Determine the [X, Y] coordinate at the center of the cell enclosing the given text.  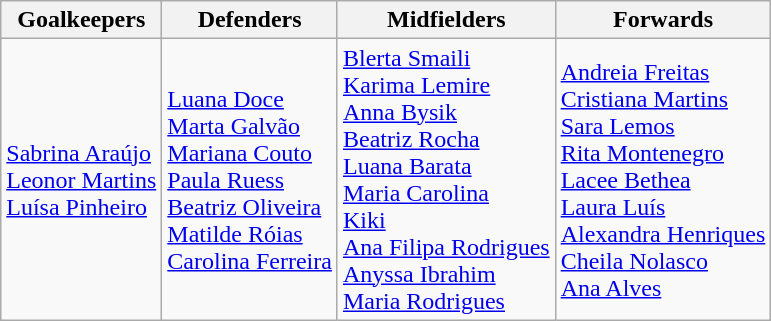
Midfielders [446, 20]
Goalkeepers [82, 20]
Sabrina Araújo Leonor Martins Luísa Pinheiro [82, 180]
Luana Doce Marta Galvão Mariana Couto Paula Ruess Beatriz Oliveira Matilde Róias Carolina Ferreira [250, 180]
Forwards [663, 20]
Blerta Smaili Karima Lemire Anna Bysik Beatriz Rocha Luana Barata Maria Carolina Kiki Ana Filipa Rodrigues Anyssa Ibrahim Maria Rodrigues [446, 180]
Andreia Freitas Cristiana Martins Sara Lemos Rita Montenegro Lacee Bethea Laura Luís Alexandra Henriques Cheila Nolasco Ana Alves [663, 180]
Defenders [250, 20]
